Scan for the cell matching the given text and deliver its (X, Y) coordinate at center. 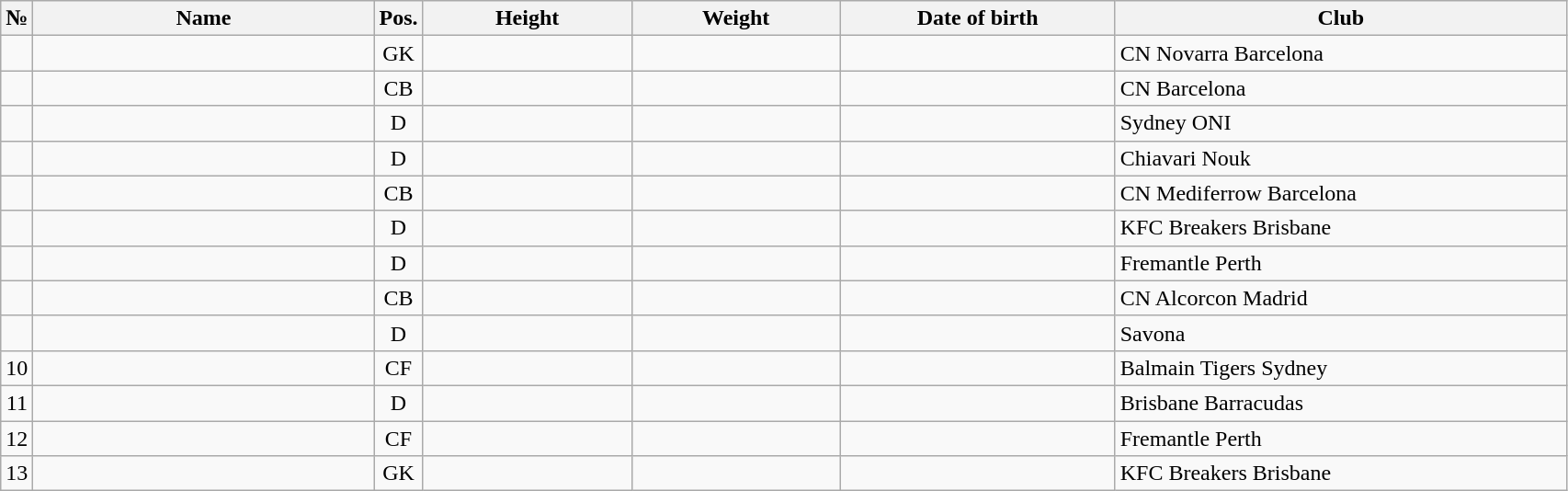
CN Barcelona (1340, 88)
Club (1340, 18)
CN Mediferrow Barcelona (1340, 193)
Weight (735, 18)
Brisbane Barracudas (1340, 403)
Chiavari Nouk (1340, 158)
CN Alcorcon Madrid (1340, 298)
№ (17, 18)
12 (17, 439)
Height (528, 18)
CN Novarra Barcelona (1340, 53)
13 (17, 474)
Pos. (399, 18)
Balmain Tigers Sydney (1340, 368)
Sydney ONI (1340, 123)
11 (17, 403)
Name (204, 18)
Date of birth (978, 18)
10 (17, 368)
Savona (1340, 333)
